For the text-containing cell, return its midpoint in (x, y) coordinate format. 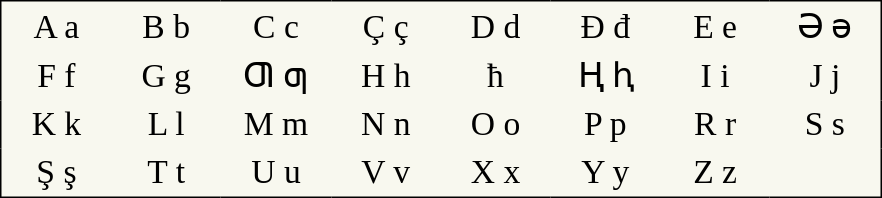
K k (56, 124)
Ş ş (56, 172)
R r (715, 124)
I i (715, 76)
Y y (605, 172)
Ƣ ƣ (276, 76)
F f (56, 76)
A a (56, 26)
G g (166, 76)
E e (715, 26)
U u (276, 172)
Đ đ (605, 26)
P p (605, 124)
Ə ə (826, 26)
H h (386, 76)
T t (166, 172)
X x (496, 172)
S s (826, 124)
Ç ç (386, 26)
J j (826, 76)
Ⱨ ⱨ (605, 76)
D d (496, 26)
ħ (496, 76)
M m (276, 124)
C c (276, 26)
O o (496, 124)
V v (386, 172)
Z z (715, 172)
N n (386, 124)
B b (166, 26)
L l (166, 124)
